Identify which cell holds the provided text, then report its [x, y] central coordinate. 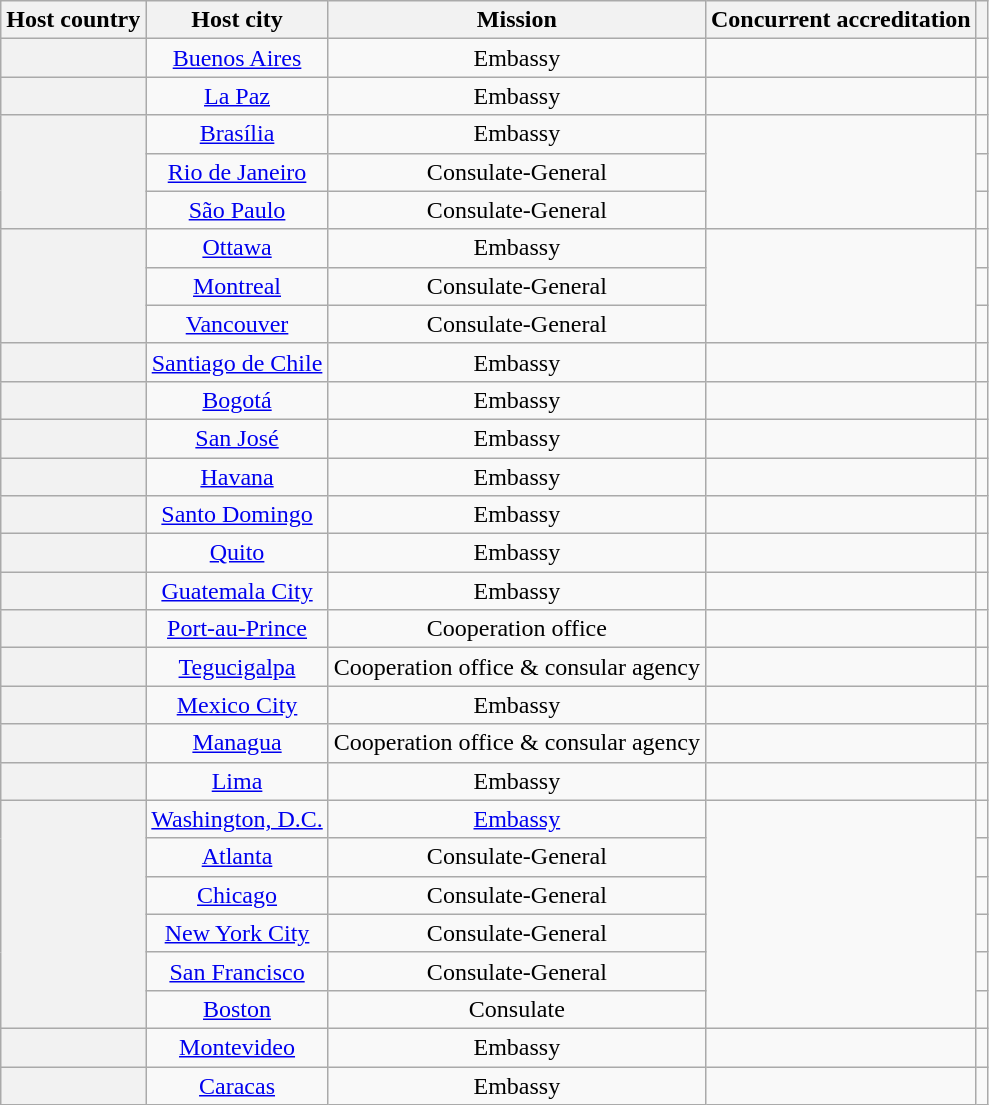
Boston [237, 1009]
Santiago de Chile [237, 362]
Tegucigalpa [237, 667]
Washington, D.C. [237, 819]
La Paz [237, 96]
Guatemala City [237, 591]
Mission [516, 20]
Havana [237, 477]
San José [237, 438]
Lima [237, 781]
New York City [237, 933]
Host city [237, 20]
Caracas [237, 1085]
Port-au-Prince [237, 629]
Santo Domingo [237, 515]
Montevideo [237, 1047]
Consulate [516, 1009]
Cooperation office [516, 629]
Mexico City [237, 705]
Bogotá [237, 400]
Buenos Aires [237, 58]
Vancouver [237, 324]
Montreal [237, 286]
Managua [237, 743]
Atlanta [237, 857]
Rio de Janeiro [237, 172]
Brasília [237, 134]
Chicago [237, 895]
Quito [237, 553]
Concurrent accreditation [840, 20]
São Paulo [237, 210]
Host country [74, 20]
Ottawa [237, 248]
San Francisco [237, 971]
